Capture the cell that displays the provided text and extract its [x, y] central coordinate. 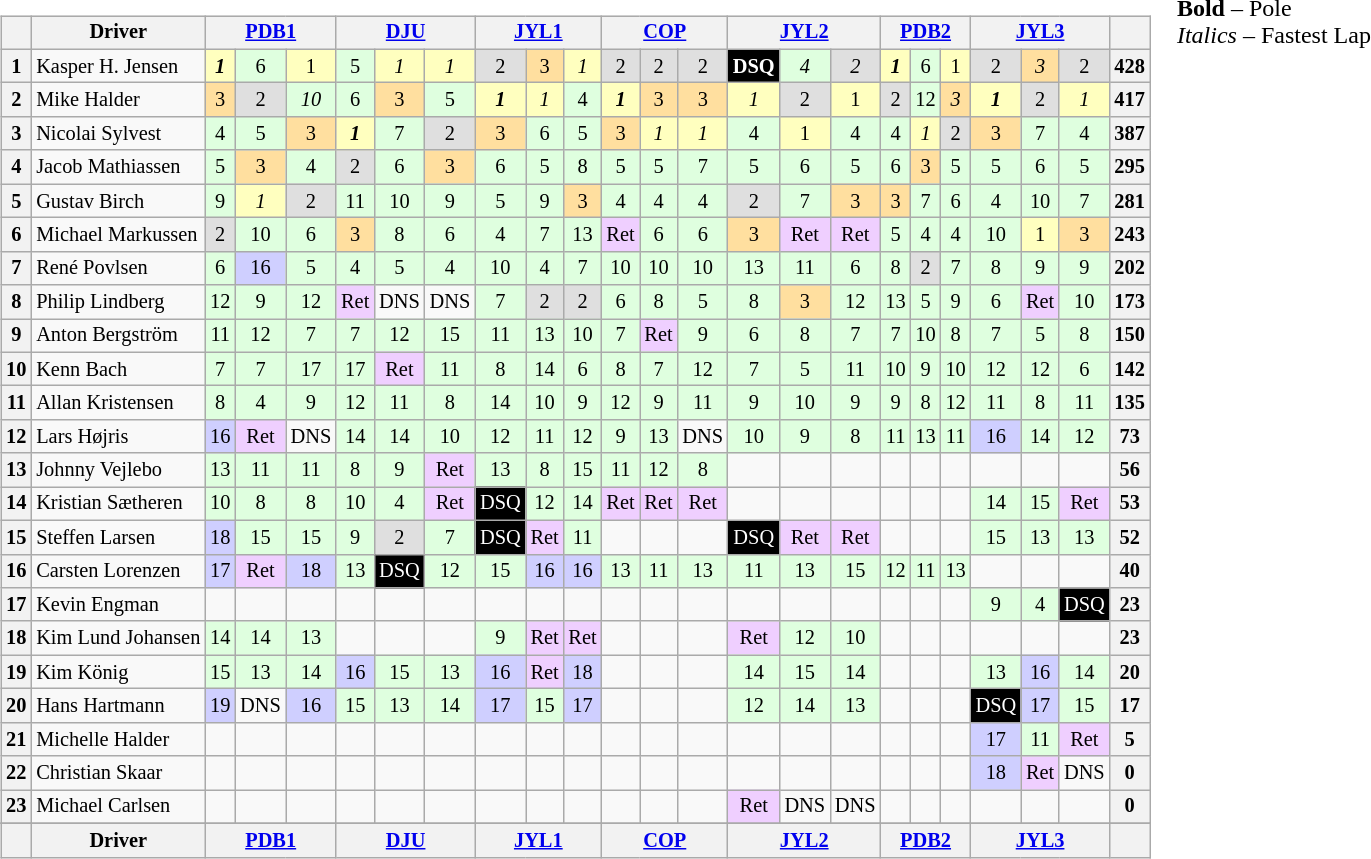
202 [1130, 268]
Anton Bergström [118, 336]
295 [1130, 167]
Philip Lindberg [118, 302]
Allan Kristensen [118, 403]
Kasper H. Jensen [118, 66]
Kristian Sætheren [118, 504]
Gustav Birch [118, 201]
Carsten Lorenzen [118, 571]
417 [1130, 100]
Mike Halder [118, 100]
56 [1130, 470]
Michael Carlsen [118, 807]
281 [1130, 201]
Michael Markussen [118, 235]
243 [1130, 235]
387 [1130, 134]
150 [1130, 336]
Kim Lund Johansen [118, 638]
142 [1130, 369]
21 [16, 739]
Jacob Mathiassen [118, 167]
22 [16, 773]
René Povlsen [118, 268]
Johnny Vejlebo [118, 470]
Hans Hartmann [118, 706]
428 [1130, 66]
Lars Højris [118, 437]
73 [1130, 437]
Christian Skaar [118, 773]
Kim König [118, 672]
Kenn Bach [118, 369]
Michelle Halder [118, 739]
52 [1130, 537]
Nicolai Sylvest [118, 134]
Steffen Larsen [118, 537]
Kevin Engman [118, 605]
40 [1130, 571]
53 [1130, 504]
135 [1130, 403]
173 [1130, 302]
